Return (x, y) of the center of cell containing provided text 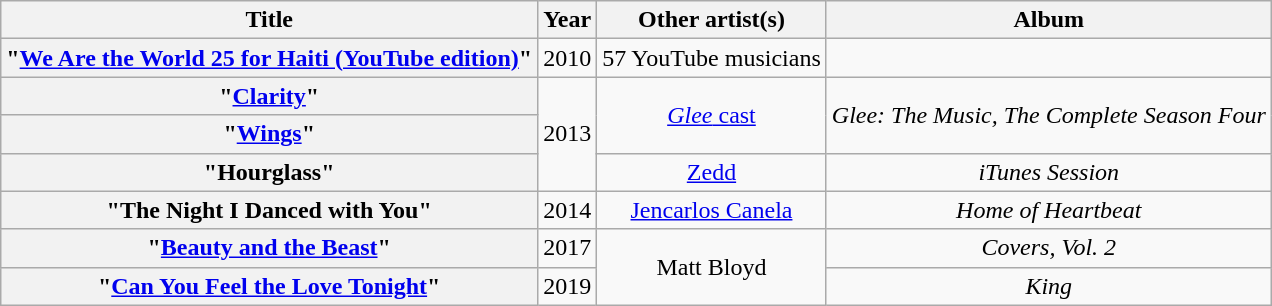
2013 (568, 134)
iTunes Session (1048, 172)
2010 (568, 58)
Jencarlos Canela (712, 210)
Other artist(s) (712, 20)
Matt Bloyd (712, 267)
Covers, Vol. 2 (1048, 248)
Zedd (712, 172)
"Hourglass" (270, 172)
Glee cast (712, 115)
Album (1048, 20)
"Clarity" (270, 96)
"Beauty and the Beast" (270, 248)
2019 (568, 286)
Title (270, 20)
57 YouTube musicians (712, 58)
King (1048, 286)
"Can You Feel the Love Tonight" (270, 286)
"Wings" (270, 134)
"The Night I Danced with You" (270, 210)
2017 (568, 248)
Year (568, 20)
Glee: The Music, The Complete Season Four (1048, 115)
"We Are the World 25 for Haiti (YouTube edition)" (270, 58)
2014 (568, 210)
Home of Heartbeat (1048, 210)
